Detect which cell encompasses the target text, then output its [x, y] center coordinate. 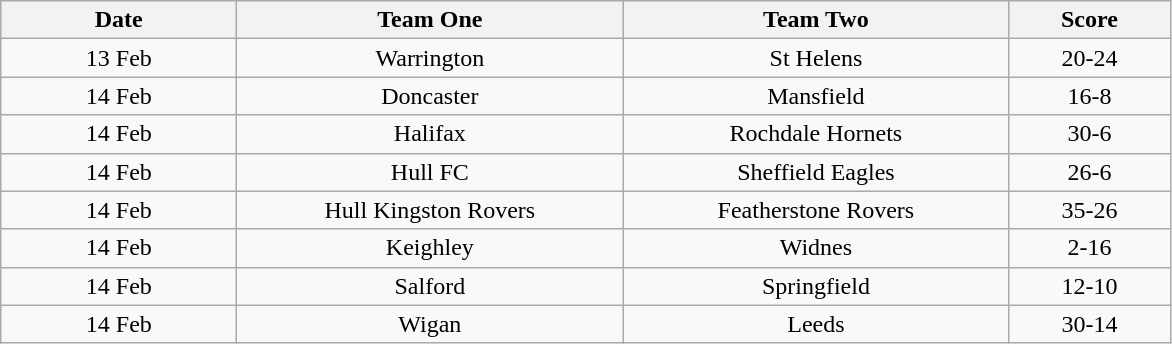
Salford [430, 286]
Team One [430, 20]
Springfield [816, 286]
35-26 [1090, 210]
Widnes [816, 248]
Wigan [430, 324]
Team Two [816, 20]
20-24 [1090, 58]
Hull FC [430, 172]
Keighley [430, 248]
16-8 [1090, 96]
St Helens [816, 58]
Leeds [816, 324]
Date [119, 20]
Hull Kingston Rovers [430, 210]
30-6 [1090, 134]
Rochdale Hornets [816, 134]
Doncaster [430, 96]
Featherstone Rovers [816, 210]
30-14 [1090, 324]
Score [1090, 20]
12-10 [1090, 286]
13 Feb [119, 58]
Sheffield Eagles [816, 172]
26-6 [1090, 172]
Halifax [430, 134]
Mansfield [816, 96]
Warrington [430, 58]
2-16 [1090, 248]
